Extract the (X, Y) coordinate from the center of the cell holding the provided text.  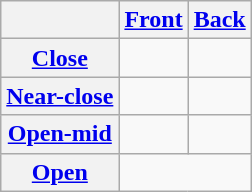
Near-close (60, 96)
Back (220, 20)
Open-mid (60, 134)
Open (60, 172)
Close (60, 58)
Front (154, 20)
